Capture the cell that displays the provided text and extract its [x, y] central coordinate. 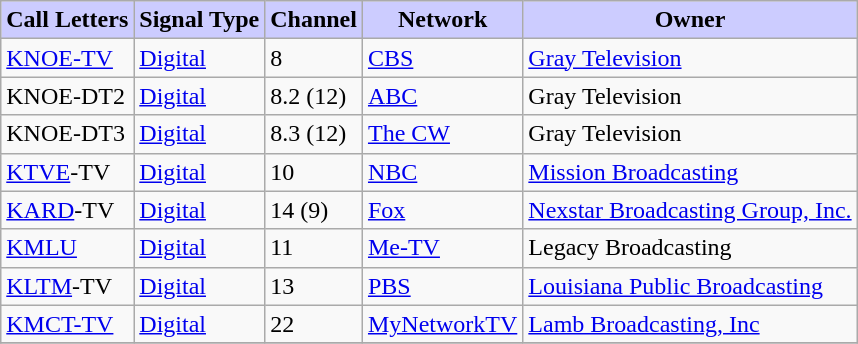
Me-TV [442, 248]
KMLU [68, 248]
Channel [314, 20]
Nexstar Broadcasting Group, Inc. [690, 210]
MyNetworkTV [442, 324]
NBC [442, 172]
Fox [442, 210]
KNOE-DT2 [68, 96]
14 (9) [314, 210]
Legacy Broadcasting [690, 248]
PBS [442, 286]
11 [314, 248]
Lamb Broadcasting, Inc [690, 324]
8 [314, 58]
KNOE-TV [68, 58]
13 [314, 286]
KMCT-TV [68, 324]
Mission Broadcasting [690, 172]
8.2 (12) [314, 96]
10 [314, 172]
22 [314, 324]
KTVE-TV [68, 172]
Owner [690, 20]
KARD-TV [68, 210]
Network [442, 20]
Louisiana Public Broadcasting [690, 286]
KLTM-TV [68, 286]
The CW [442, 134]
ABC [442, 96]
CBS [442, 58]
Call Letters [68, 20]
KNOE-DT3 [68, 134]
Signal Type [200, 20]
8.3 (12) [314, 134]
